Find where the given text appears and provide that cell's center as [X, Y] coordinate. 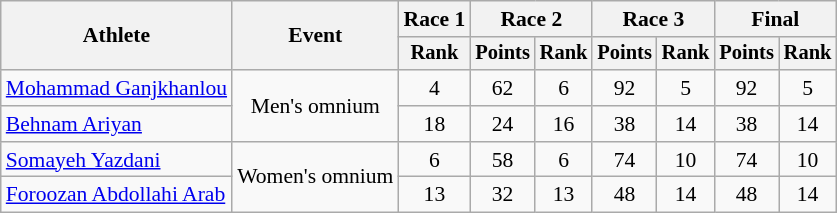
Men's omnium [315, 106]
24 [502, 124]
62 [502, 88]
Athlete [116, 36]
Race 3 [653, 19]
Behnam Ariyan [116, 124]
4 [434, 88]
Mohammad Ganjkhanlou [116, 88]
Foroozan Abdollahi Arab [116, 195]
32 [502, 195]
18 [434, 124]
Women's omnium [315, 178]
Event [315, 36]
Somayeh Yazdani [116, 160]
58 [502, 160]
16 [564, 124]
Race 1 [434, 19]
Final [775, 19]
Race 2 [531, 19]
